Find where the given text appears and provide that cell's center as [X, Y] coordinate. 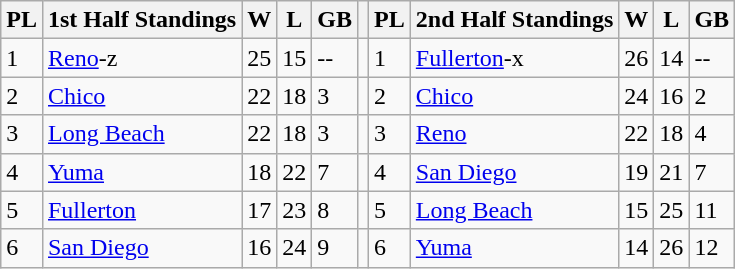
23 [294, 210]
Fullerton [142, 210]
17 [260, 210]
Reno-z [142, 58]
8 [335, 210]
2nd Half Standings [514, 20]
1st Half Standings [142, 20]
12 [712, 248]
Fullerton-x [514, 58]
19 [636, 172]
9 [335, 248]
11 [712, 210]
21 [672, 172]
Reno [514, 134]
